Search for the cell housing the specified text and yield its [x, y] center coordinate. 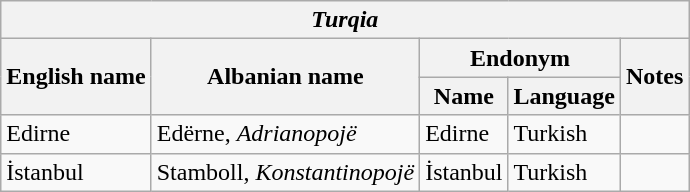
Language [564, 96]
Turqia [345, 20]
Edërne, Adrianopojë [285, 134]
Albanian name [285, 77]
Stamboll, Konstantinopojë [285, 172]
English name [76, 77]
Notes [654, 77]
Name [464, 96]
Endonym [520, 58]
